Determine the (X, Y) coordinate at the center of the cell enclosing the given text.  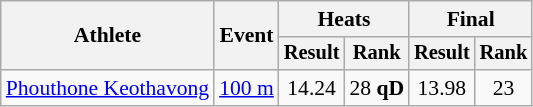
Phouthone Keothavong (108, 88)
28 qD (376, 88)
Heats (344, 19)
13.98 (442, 88)
Final (470, 19)
23 (504, 88)
Athlete (108, 36)
Event (246, 36)
14.24 (312, 88)
100 m (246, 88)
